Locate the cell with the specified text and output its [x, y] center coordinate. 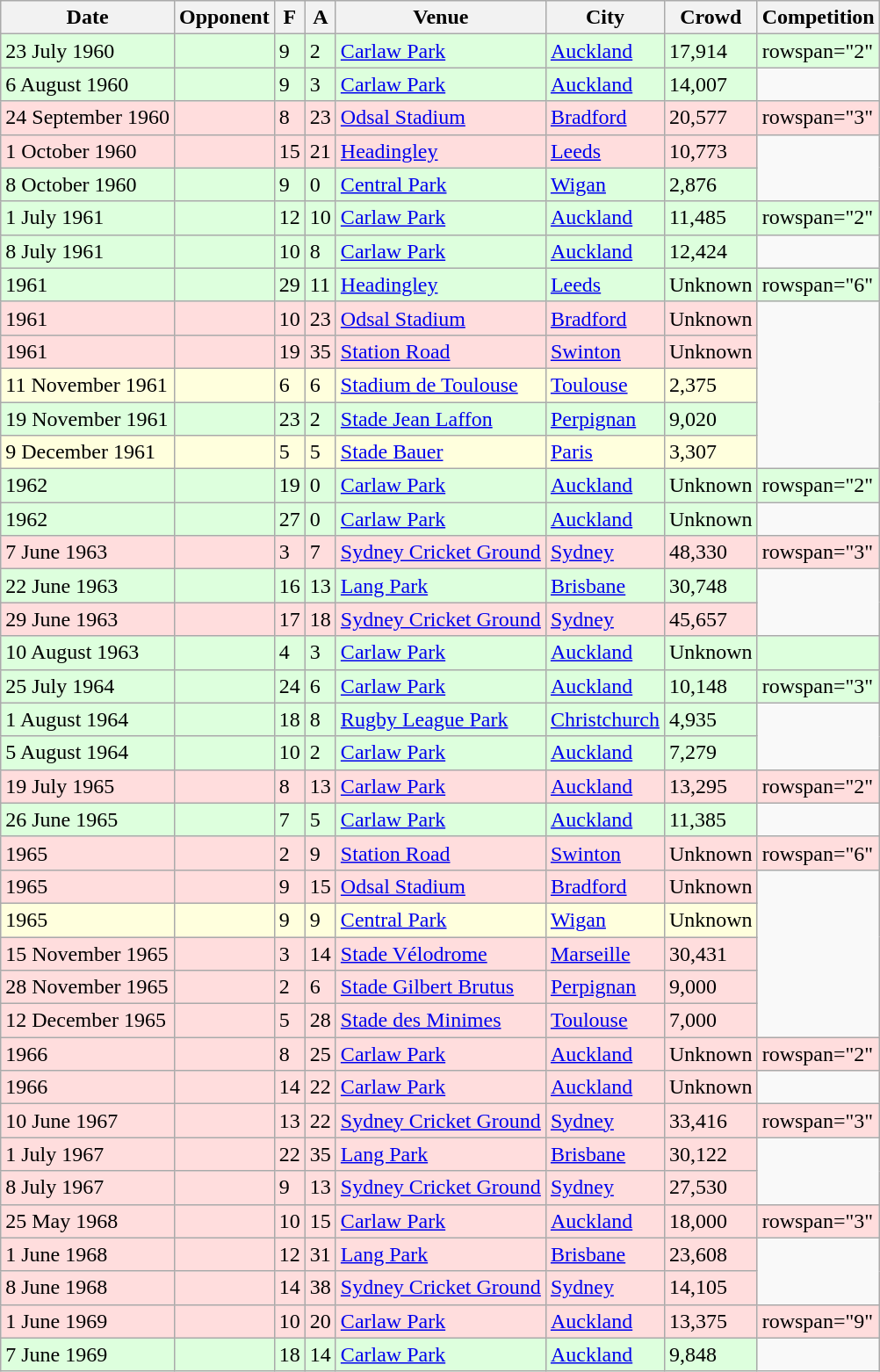
6 August 1960 [88, 84]
21 [320, 151]
14,105 [710, 1288]
3,307 [710, 452]
30,748 [710, 586]
13,375 [710, 1321]
27,530 [710, 1188]
8 July 1961 [88, 251]
F [290, 18]
Competition [819, 18]
28 [320, 1021]
29 [290, 285]
8 July 1967 [88, 1188]
20,577 [710, 118]
10,148 [710, 686]
30,122 [710, 1154]
City [604, 18]
30,431 [710, 953]
4,935 [710, 719]
1 October 1960 [88, 151]
25 May 1968 [88, 1221]
11,385 [710, 820]
Stade Gilbert Brutus [441, 987]
7,000 [710, 1021]
8 October 1960 [88, 184]
Paris [604, 452]
10,773 [710, 151]
19 July 1965 [88, 786]
9,000 [710, 987]
Stade Jean Laffon [441, 419]
Stade Vélodrome [441, 953]
24 September 1960 [88, 118]
rowspan="9" [819, 1321]
Marseille [604, 953]
8 June 1968 [88, 1288]
23,608 [710, 1254]
Opponent [224, 18]
45,657 [710, 619]
Crowd [710, 18]
12,424 [710, 251]
33,416 [710, 1121]
11,485 [710, 218]
7 June 1963 [88, 552]
9,020 [710, 419]
Stade des Minimes [441, 1021]
14,007 [710, 84]
25 July 1964 [88, 686]
29 June 1963 [88, 619]
12 December 1965 [88, 1021]
7,279 [710, 753]
1 June 1969 [88, 1321]
10 August 1963 [88, 653]
16 [290, 586]
Venue [441, 18]
17,914 [710, 51]
11 [320, 285]
20 [320, 1321]
13,295 [710, 786]
Stade Bauer [441, 452]
26 June 1965 [88, 820]
9 December 1961 [88, 452]
19 November 1961 [88, 419]
31 [320, 1254]
1 July 1967 [88, 1154]
38 [320, 1288]
1 August 1964 [88, 719]
1 June 1968 [88, 1254]
23 July 1960 [88, 51]
1 July 1961 [88, 218]
Stadium de Toulouse [441, 385]
Date [88, 18]
28 November 1965 [88, 987]
A [320, 18]
2,876 [710, 184]
7 June 1969 [88, 1354]
18,000 [710, 1221]
17 [290, 619]
5 August 1964 [88, 753]
48,330 [710, 552]
Christchurch [604, 719]
2,375 [710, 385]
4 [290, 653]
Rugby League Park [441, 719]
27 [290, 519]
10 June 1967 [88, 1121]
24 [290, 686]
9,848 [710, 1354]
25 [320, 1054]
11 November 1961 [88, 385]
22 June 1963 [88, 586]
15 November 1965 [88, 953]
